Search for the cell housing the specified text and yield its (X, Y) center coordinate. 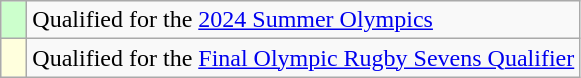
Qualified for the 2024 Summer Olympics (304, 20)
Qualified for the Final Olympic Rugby Sevens Qualifier (304, 58)
